Return [X, Y] of the center of cell containing provided text 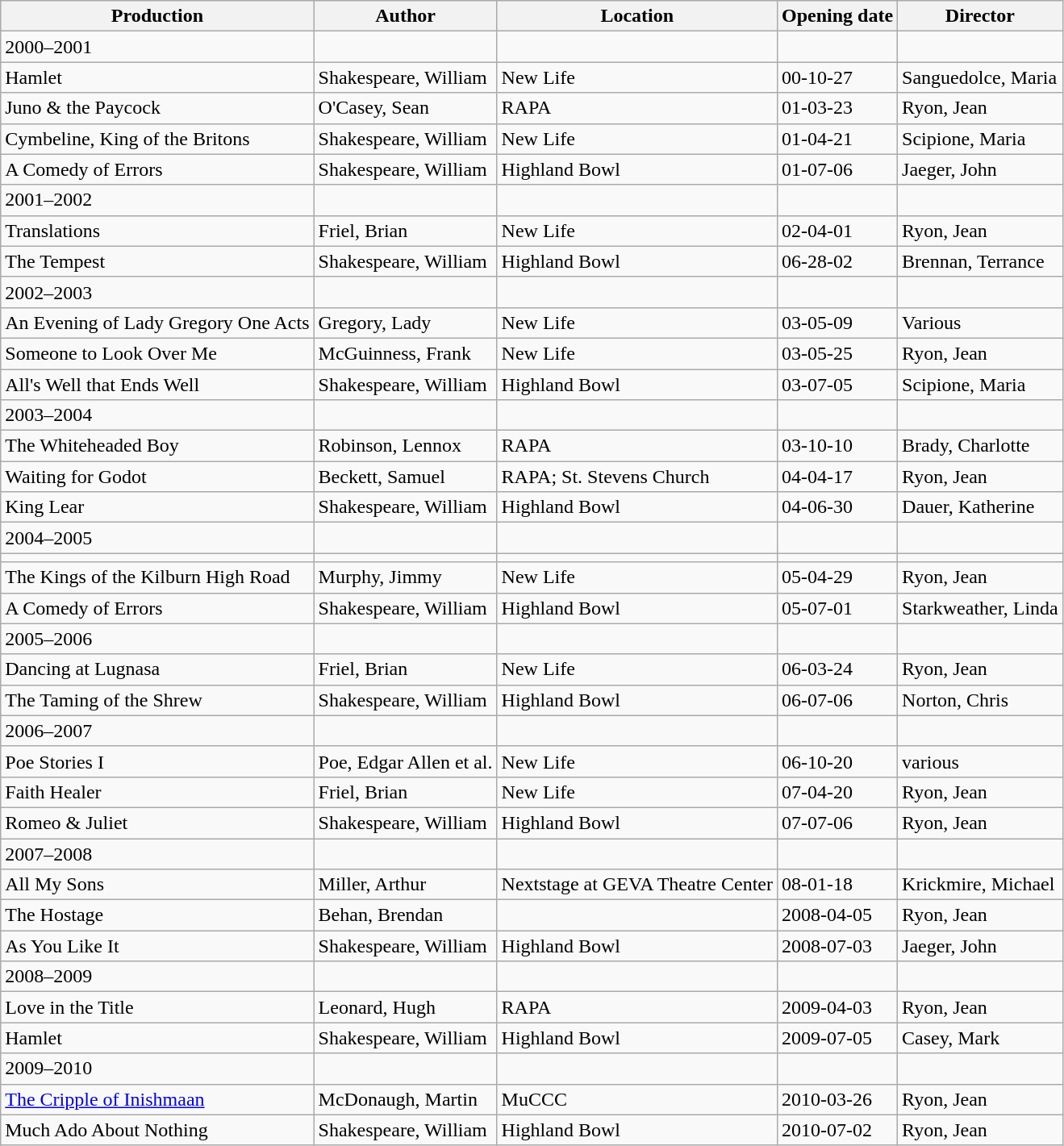
00-10-27 [837, 77]
Casey, Mark [981, 1038]
various [981, 761]
01-04-21 [837, 139]
Someone to Look Over Me [157, 353]
03-10-10 [837, 446]
McDonaugh, Martin [405, 1099]
01-07-06 [837, 169]
08-01-18 [837, 885]
03-05-09 [837, 323]
The Kings of the Kilburn High Road [157, 577]
06-28-02 [837, 261]
2004–2005 [157, 538]
Poe Stories I [157, 761]
Nextstage at GEVA Theatre Center [637, 885]
2010-03-26 [837, 1099]
06-10-20 [837, 761]
Various [981, 323]
2009-04-03 [837, 1007]
02-04-01 [837, 231]
2008–2009 [157, 977]
Sanguedolce, Maria [981, 77]
Opening date [837, 16]
The Tempest [157, 261]
Much Ado About Nothing [157, 1130]
MuCCC [637, 1099]
Miller, Arthur [405, 885]
All's Well that Ends Well [157, 385]
Love in the Title [157, 1007]
Norton, Chris [981, 700]
2009-07-05 [837, 1038]
2008-04-05 [837, 915]
Gregory, Lady [405, 323]
06-03-24 [837, 669]
03-05-25 [837, 353]
Brennan, Terrance [981, 261]
All My Sons [157, 885]
2005–2006 [157, 639]
Dancing at Lugnasa [157, 669]
O'Casey, Sean [405, 108]
2001–2002 [157, 200]
Starkweather, Linda [981, 608]
Director [981, 16]
As You Like It [157, 946]
Krickmire, Michael [981, 885]
Brady, Charlotte [981, 446]
06-07-06 [837, 700]
05-07-01 [837, 608]
The Cripple of Inishmaan [157, 1099]
Poe, Edgar Allen et al. [405, 761]
2003–2004 [157, 415]
McGuinness, Frank [405, 353]
2000–2001 [157, 47]
2010-07-02 [837, 1130]
RAPA; St. Stevens Church [637, 477]
Juno & the Paycock [157, 108]
Romeo & Juliet [157, 823]
05-04-29 [837, 577]
Murphy, Jimmy [405, 577]
Translations [157, 231]
Production [157, 16]
2002–2003 [157, 292]
An Evening of Lady Gregory One Acts [157, 323]
07-04-20 [837, 792]
2009–2010 [157, 1069]
The Taming of the Shrew [157, 700]
Faith Healer [157, 792]
07-07-06 [837, 823]
The Hostage [157, 915]
Beckett, Samuel [405, 477]
Behan, Brendan [405, 915]
2008-07-03 [837, 946]
2006–2007 [157, 731]
Dauer, Katherine [981, 507]
04-04-17 [837, 477]
Cymbeline, King of the Britons [157, 139]
King Lear [157, 507]
Location [637, 16]
Waiting for Godot [157, 477]
Robinson, Lennox [405, 446]
2007–2008 [157, 854]
04-06-30 [837, 507]
Author [405, 16]
The Whiteheaded Boy [157, 446]
Leonard, Hugh [405, 1007]
03-07-05 [837, 385]
01-03-23 [837, 108]
